Identify which cell holds the provided text, then report its [x, y] central coordinate. 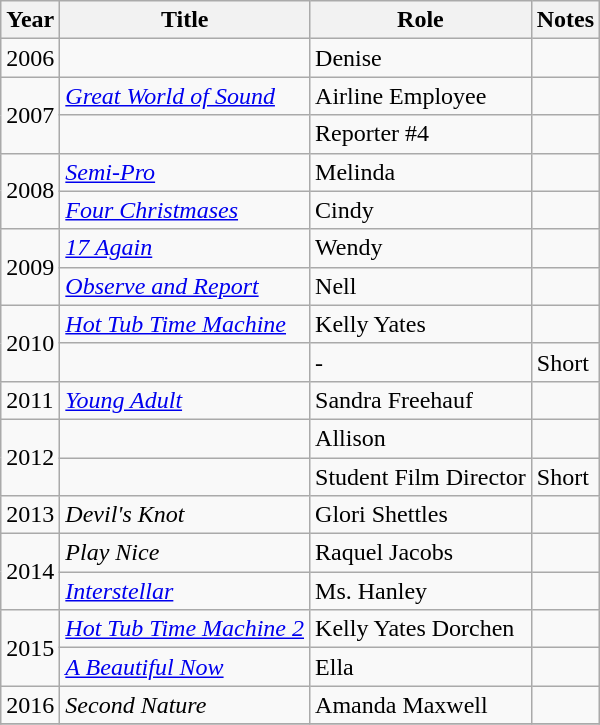
Hot Tub Time Machine [185, 324]
2006 [30, 58]
Sandra Freehauf [421, 400]
Year [30, 20]
2011 [30, 400]
A Beautiful Now [185, 667]
Interstellar [185, 591]
Young Adult [185, 400]
Four Christmases [185, 210]
Allison [421, 438]
- [421, 362]
Glori Shettles [421, 515]
2007 [30, 115]
Notes [565, 20]
Cindy [421, 210]
2013 [30, 515]
Airline Employee [421, 96]
Play Nice [185, 553]
2009 [30, 267]
Hot Tub Time Machine 2 [185, 629]
Melinda [421, 172]
Raquel Jacobs [421, 553]
Reporter #4 [421, 134]
2016 [30, 705]
Kelly Yates [421, 324]
Second Nature [185, 705]
Ms. Hanley [421, 591]
17 Again [185, 248]
2014 [30, 572]
2010 [30, 343]
Denise [421, 58]
Role [421, 20]
Nell [421, 286]
Observe and Report [185, 286]
Student Film Director [421, 477]
Title [185, 20]
Kelly Yates Dorchen [421, 629]
Devil's Knot [185, 515]
Semi-Pro [185, 172]
Wendy [421, 248]
Amanda Maxwell [421, 705]
2008 [30, 191]
Great World of Sound [185, 96]
2012 [30, 457]
Ella [421, 667]
2015 [30, 648]
